Extract the (X, Y) coordinate from the center of the cell holding the provided text.  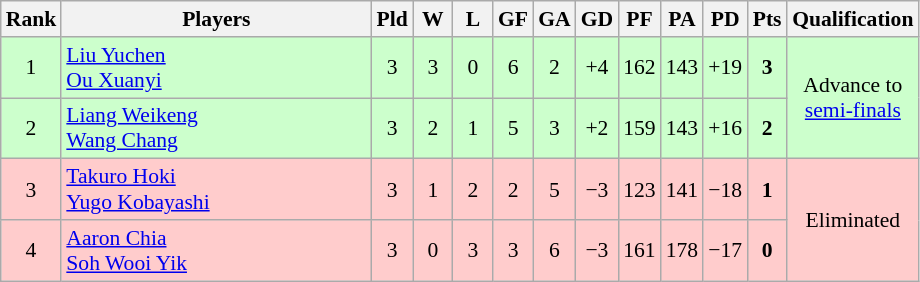
GA (554, 19)
Advance to semi-finals (852, 98)
Eliminated (852, 220)
GD (598, 19)
Rank (32, 19)
+4 (598, 68)
−18 (725, 190)
Liang Weikeng Wang Chang (216, 128)
+2 (598, 128)
Aaron Chia Soh Wooi Yik (216, 250)
161 (640, 250)
159 (640, 128)
Takuro Hoki Yugo Kobayashi (216, 190)
+16 (725, 128)
+19 (725, 68)
L (473, 19)
162 (640, 68)
Pts (767, 19)
123 (640, 190)
4 (32, 250)
Pld (392, 19)
W (433, 19)
−17 (725, 250)
Liu Yuchen Ou Xuanyi (216, 68)
PA (682, 19)
PD (725, 19)
PF (640, 19)
178 (682, 250)
Players (216, 19)
Qualification (852, 19)
GF (513, 19)
141 (682, 190)
